Pinpoint the cell where the given text exists, returning its [X, Y] midpoint coordinate. 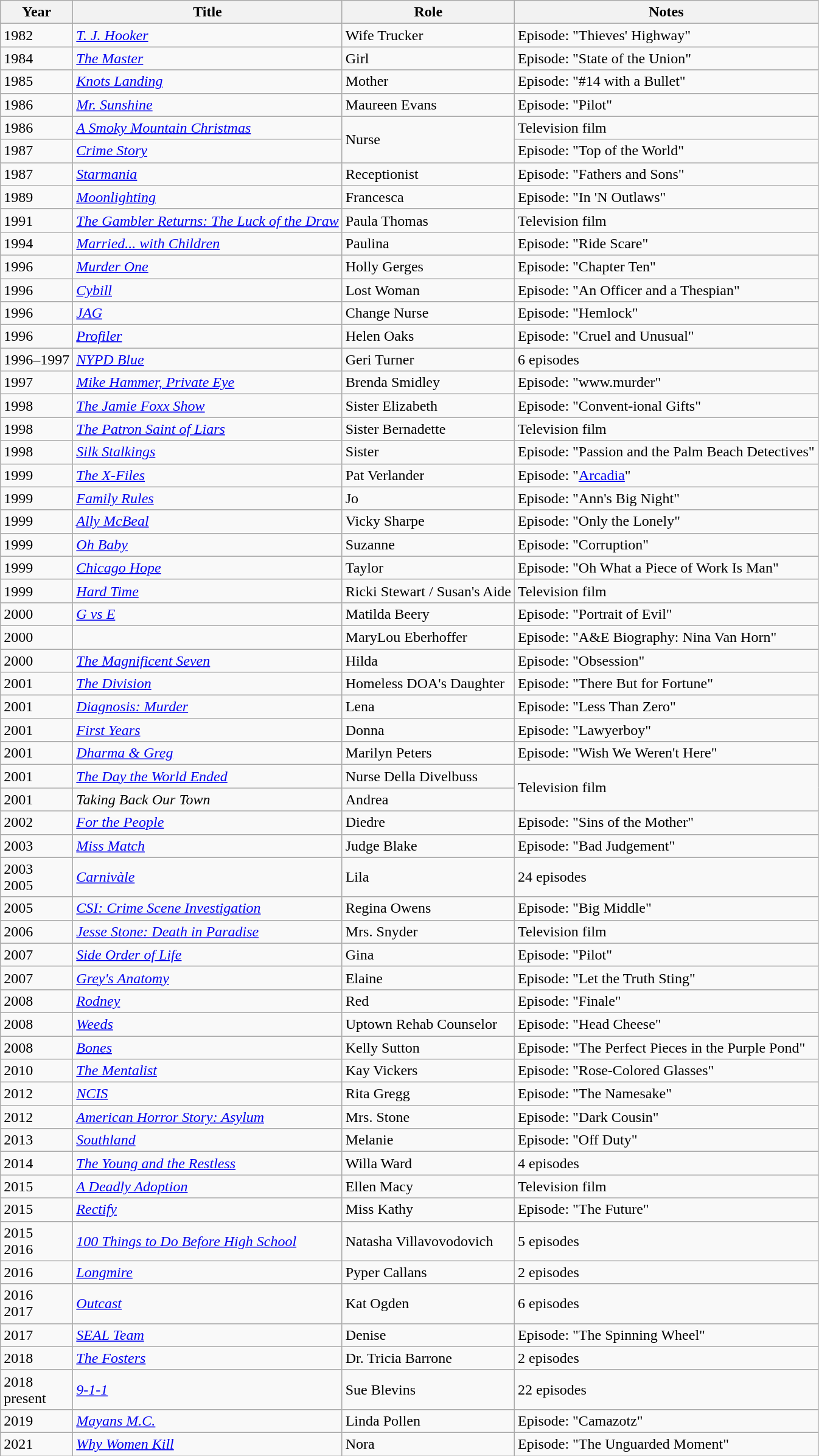
Cybill [207, 290]
Kay Vickers [428, 1071]
Mayans M.C. [207, 1421]
Uptown Rehab Counselor [428, 1024]
20032005 [37, 877]
Episode: "Rose-Colored Glasses" [667, 1071]
Episode: "Only the Lonely" [667, 521]
Carnivàle [207, 877]
2010 [37, 1071]
2017 [37, 1335]
Kelly Sutton [428, 1047]
Pat Verlander [428, 475]
Episode: "Top of the World" [667, 151]
1989 [37, 197]
The Mentalist [207, 1071]
Episode: "Obsession" [667, 660]
Jesse Stone: Death in Paradise [207, 932]
Red [428, 1001]
2002 [37, 823]
Chicago Hope [207, 568]
Outcast [207, 1303]
Judge Blake [428, 846]
Weeds [207, 1024]
Mrs. Snyder [428, 932]
The Gambler Returns: The Luck of the Draw [207, 220]
1985 [37, 82]
Episode: "State of the Union" [667, 58]
Episode: "There But for Fortune" [667, 684]
A Deadly Adoption [207, 1186]
1994 [37, 243]
Episode: "Chapter Ten" [667, 266]
Nurse Della Divelbuss [428, 776]
Elaine [428, 978]
Episode: "Wish We Weren't Here" [667, 753]
Mrs. Stone [428, 1117]
Ally McBeal [207, 521]
Sister Bernadette [428, 429]
Kat Ogden [428, 1303]
Why Women Kill [207, 1444]
1982 [37, 35]
Episode: "Fathers and Sons" [667, 174]
Receptionist [428, 174]
Episode: "Camazotz" [667, 1421]
Dr. Tricia Barrone [428, 1358]
Title [207, 12]
Episode: "Dark Cousin" [667, 1117]
Suzanne [428, 545]
Married... with Children [207, 243]
20162017 [37, 1303]
Episode: "Cruel and Unusual" [667, 336]
Matilda Beery [428, 614]
The Patron Saint of Liars [207, 429]
Rodney [207, 1001]
Episode: "Finale" [667, 1001]
Episode: "Hemlock" [667, 313]
1996–1997 [37, 360]
2019 [37, 1421]
Episode: "The Perfect Pieces in the Purple Pond" [667, 1047]
Taking Back Our Town [207, 799]
T. J. Hooker [207, 35]
Episode: "Passion and the Palm Beach Detectives" [667, 452]
Grey's Anatomy [207, 978]
Knots Landing [207, 82]
Miss Kathy [428, 1210]
JAG [207, 313]
2006 [37, 932]
Ellen Macy [428, 1186]
Dharma & Greg [207, 753]
Pyper Callans [428, 1272]
Nora [428, 1444]
24 episodes [667, 877]
Taylor [428, 568]
Episode: "Thieves' Highway" [667, 35]
Sister [428, 452]
Episode: "A&E Biography: Nina Van Horn" [667, 637]
Donna [428, 730]
Episode: "Portrait of Evil" [667, 614]
G vs E [207, 614]
Episode: "Ride Scare" [667, 243]
SEAL Team [207, 1335]
Regina Owens [428, 908]
Melanie [428, 1140]
The Day the World Ended [207, 776]
NCIS [207, 1094]
Episode: "Big Middle" [667, 908]
2005 [37, 908]
Episode: "Oh What a Piece of Work Is Man" [667, 568]
Hard Time [207, 591]
For the People [207, 823]
Episode: "www.murder" [667, 383]
Willa Ward [428, 1163]
Denise [428, 1335]
Jo [428, 498]
Rita Gregg [428, 1094]
Episode: "Convent-ional Gifts" [667, 406]
Hilda [428, 660]
Andrea [428, 799]
Gina [428, 955]
The Fosters [207, 1358]
Nurse [428, 139]
Episode: "In 'N Outlaws" [667, 197]
Longmire [207, 1272]
Moonlighting [207, 197]
Episode: "Head Cheese" [667, 1024]
Year [37, 12]
Mike Hammer, Private Eye [207, 383]
Maureen Evans [428, 105]
Change Nurse [428, 313]
Bones [207, 1047]
Vicky Sharpe [428, 521]
Episode: "Off Duty" [667, 1140]
First Years [207, 730]
4 episodes [667, 1163]
5 episodes [667, 1241]
Silk Stalkings [207, 452]
The Young and the Restless [207, 1163]
Geri Turner [428, 360]
Family Rules [207, 498]
Episode: "The Namesake" [667, 1094]
The Jamie Foxx Show [207, 406]
2013 [37, 1140]
Paula Thomas [428, 220]
9-1-1 [207, 1390]
The Master [207, 58]
22 episodes [667, 1390]
Profiler [207, 336]
Role [428, 12]
Linda Pollen [428, 1421]
1997 [37, 383]
CSI: Crime Scene Investigation [207, 908]
The Division [207, 684]
Rectify [207, 1210]
100 Things to Do Before High School [207, 1241]
Episode: "Arcadia" [667, 475]
Mr. Sunshine [207, 105]
Lost Woman [428, 290]
NYPD Blue [207, 360]
20152016 [37, 1241]
Crime Story [207, 151]
Helen Oaks [428, 336]
Notes [667, 12]
Episode: "Let the Truth Sting" [667, 978]
Marilyn Peters [428, 753]
Diedre [428, 823]
American Horror Story: Asylum [207, 1117]
MaryLou Eberhoffer [428, 637]
Episode: "#14 with a Bullet" [667, 82]
Brenda Smidley [428, 383]
Southland [207, 1140]
Homeless DOA's Daughter [428, 684]
Episode: "An Officer and a Thespian" [667, 290]
2003 [37, 846]
Girl [428, 58]
Natasha Villavovodovich [428, 1241]
Lila [428, 877]
Episode: "The Spinning Wheel" [667, 1335]
Episode: "The Future" [667, 1210]
Episode: "The Unguarded Moment" [667, 1444]
Episode: "Bad Judgement" [667, 846]
Miss Match [207, 846]
Ricki Stewart / Susan's Aide [428, 591]
2014 [37, 1163]
Lena [428, 707]
Episode: "Sins of the Mother" [667, 823]
Paulina [428, 243]
Side Order of Life [207, 955]
The Magnificent Seven [207, 660]
Episode: "Less Than Zero" [667, 707]
2018present [37, 1390]
Diagnosis: Murder [207, 707]
1991 [37, 220]
Sue Blevins [428, 1390]
Mother [428, 82]
Oh Baby [207, 545]
1984 [37, 58]
Starmania [207, 174]
Sister Elizabeth [428, 406]
Episode: "Ann's Big Night" [667, 498]
Holly Gerges [428, 266]
2016 [37, 1272]
Episode: "Lawyerboy" [667, 730]
2018 [37, 1358]
Francesca [428, 197]
Murder One [207, 266]
The X-Files [207, 475]
A Smoky Mountain Christmas [207, 128]
2021 [37, 1444]
Wife Trucker [428, 35]
Episode: "Corruption" [667, 545]
